Pinpoint the cell where the given text exists, returning its (x, y) midpoint coordinate. 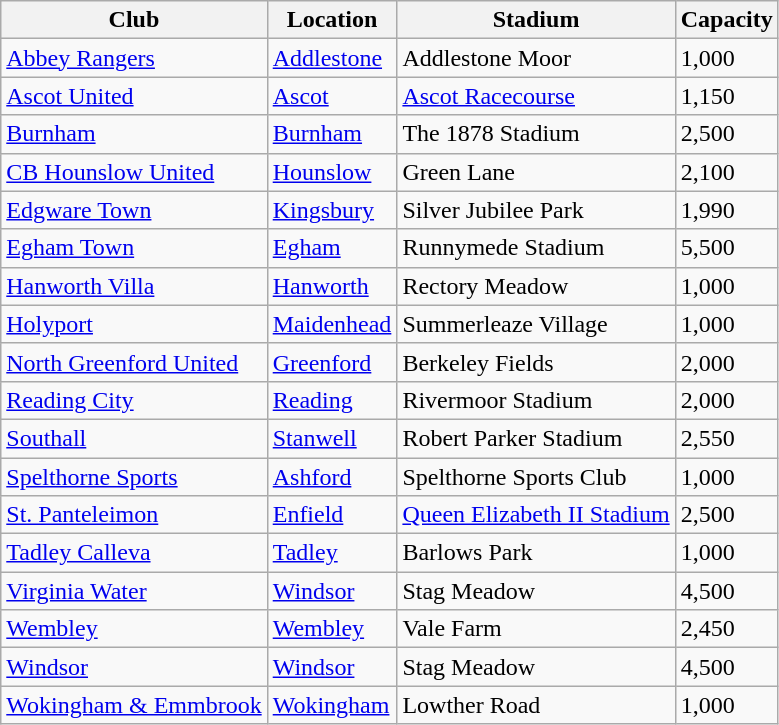
Green Lane (536, 172)
Addlestone (332, 58)
Spelthorne Sports Club (536, 477)
Hounslow (332, 172)
The 1878 Stadium (536, 134)
Wokingham (332, 705)
Hanworth (332, 286)
Reading (332, 400)
Rectory Meadow (536, 286)
Wokingham & Emmbrook (134, 705)
Robert Parker Stadium (536, 438)
1,990 (726, 210)
Ashford (332, 477)
Silver Jubilee Park (536, 210)
Club (134, 20)
Lowther Road (536, 705)
2,100 (726, 172)
Holyport (134, 324)
Ascot (332, 96)
Virginia Water (134, 591)
Location (332, 20)
Tadley (332, 553)
Edgware Town (134, 210)
Queen Elizabeth II Stadium (536, 515)
Runnymede Stadium (536, 248)
5,500 (726, 248)
Abbey Rangers (134, 58)
Southall (134, 438)
Kingsbury (332, 210)
Barlows Park (536, 553)
Capacity (726, 20)
Summerleaze Village (536, 324)
Stadium (536, 20)
Enfield (332, 515)
Addlestone Moor (536, 58)
CB Hounslow United (134, 172)
Ascot United (134, 96)
Berkeley Fields (536, 362)
Ascot Racecourse (536, 96)
Rivermoor Stadium (536, 400)
2,550 (726, 438)
Egham Town (134, 248)
2,450 (726, 629)
Greenford (332, 362)
1,150 (726, 96)
Tadley Calleva (134, 553)
Vale Farm (536, 629)
North Greenford United (134, 362)
Spelthorne Sports (134, 477)
St. Panteleimon (134, 515)
Egham (332, 248)
Stanwell (332, 438)
Maidenhead (332, 324)
Hanworth Villa (134, 286)
Reading City (134, 400)
